Search for the cell housing the specified text and yield its [x, y] center coordinate. 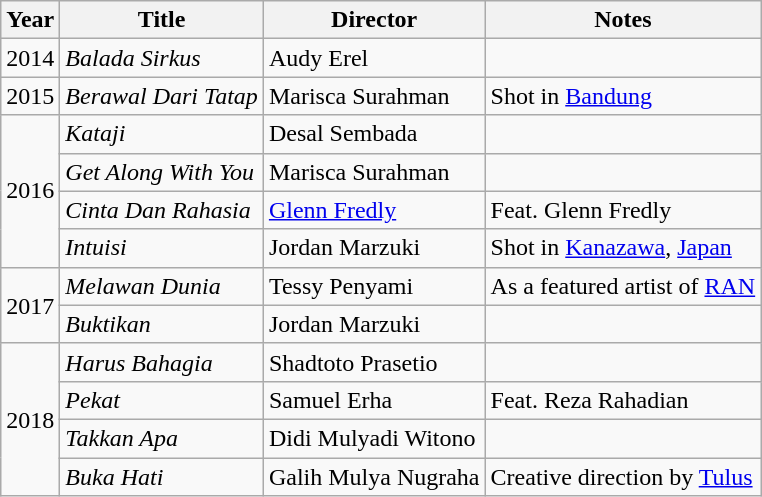
Buka Hati [162, 477]
Desal Sembada [374, 134]
Galih Mulya Nugraha [374, 477]
Didi Mulyadi Witono [374, 438]
Notes [623, 20]
Berawal Dari Tatap [162, 96]
Creative direction by Tulus [623, 477]
Balada Sirkus [162, 58]
2018 [30, 419]
Kataji [162, 134]
2016 [30, 191]
2015 [30, 96]
Audy Erel [374, 58]
Title [162, 20]
Takkan Apa [162, 438]
Feat. Glenn Fredly [623, 210]
As a featured artist of RAN [623, 286]
Melawan Dunia [162, 286]
Cinta Dan Rahasia [162, 210]
Pekat [162, 400]
2017 [30, 305]
Director [374, 20]
Get Along With You [162, 172]
Shot in Kanazawa, Japan [623, 248]
2014 [30, 58]
Shadtoto Prasetio [374, 362]
Tessy Penyami [374, 286]
Samuel Erha [374, 400]
Shot in Bandung [623, 96]
Harus Bahagia [162, 362]
Intuisi [162, 248]
Glenn Fredly [374, 210]
Feat. Reza Rahadian [623, 400]
Buktikan [162, 324]
Year [30, 20]
